Detect which cell encompasses the target text, then output its (X, Y) center coordinate. 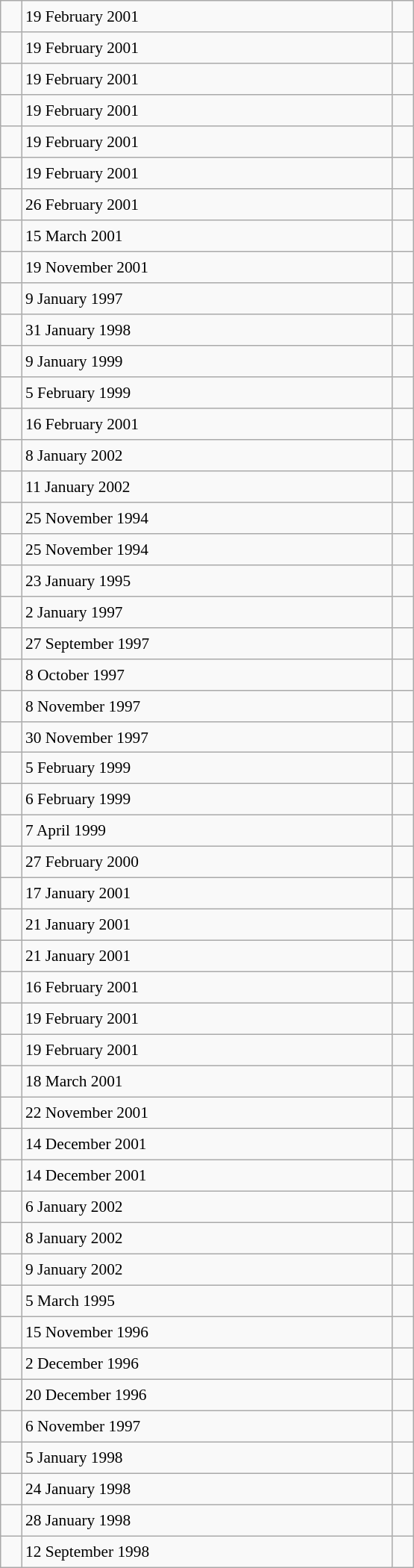
27 February 2000 (207, 862)
8 October 1997 (207, 674)
24 January 1998 (207, 1489)
15 March 2001 (207, 236)
20 December 1996 (207, 1395)
8 November 1997 (207, 706)
15 November 1996 (207, 1332)
5 March 1995 (207, 1301)
19 November 2001 (207, 267)
9 January 2002 (207, 1269)
6 November 1997 (207, 1426)
17 January 2001 (207, 894)
9 January 1997 (207, 299)
7 April 1999 (207, 831)
26 February 2001 (207, 205)
30 November 1997 (207, 737)
22 November 2001 (207, 1113)
6 February 1999 (207, 800)
31 January 1998 (207, 330)
2 December 1996 (207, 1363)
12 September 1998 (207, 1552)
6 January 2002 (207, 1207)
28 January 1998 (207, 1520)
27 September 1997 (207, 643)
2 January 1997 (207, 612)
23 January 1995 (207, 580)
9 January 1999 (207, 361)
11 January 2002 (207, 486)
5 January 1998 (207, 1457)
18 March 2001 (207, 1082)
